Determine the (x, y) coordinate at the center of the cell enclosing the given text.  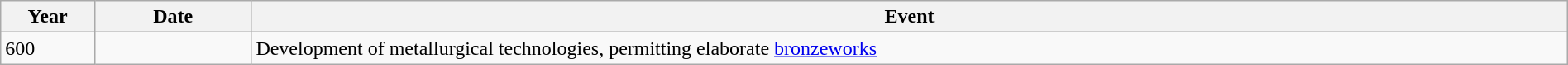
Development of metallurgical technologies, permitting elaborate bronzeworks (910, 48)
600 (48, 48)
Date (172, 17)
Year (48, 17)
Event (910, 17)
